Detect which cell encompasses the target text, then output its [X, Y] center coordinate. 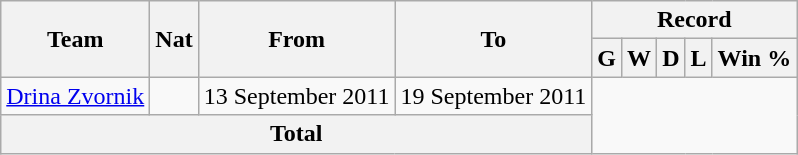
W [640, 58]
Record [694, 20]
D [671, 58]
L [698, 58]
19 September 2011 [494, 96]
Drina Zvornik [76, 96]
Nat [174, 39]
Team [76, 39]
To [494, 39]
Total [296, 134]
G [607, 58]
Win % [754, 58]
13 September 2011 [296, 96]
From [296, 39]
